Extract the (x, y) coordinate from the center of the cell holding the provided text.  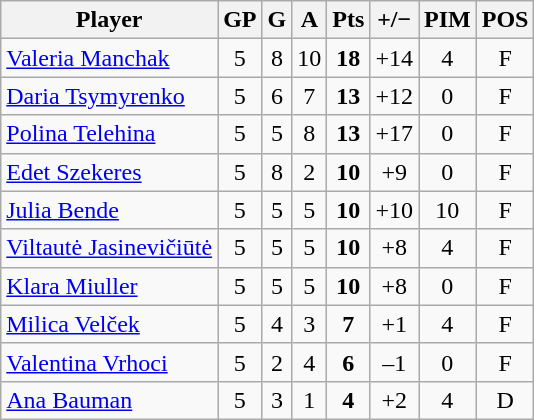
+12 (394, 96)
Player (110, 20)
+2 (394, 400)
POS (505, 20)
G (277, 20)
Edet Szekeres (110, 172)
Ana Bauman (110, 400)
+10 (394, 210)
Daria Tsymyrenko (110, 96)
Pts (348, 20)
18 (348, 58)
Valeria Manchak (110, 58)
+9 (394, 172)
A (310, 20)
Milica Velček (110, 324)
+/− (394, 20)
+17 (394, 134)
Klara Miuller (110, 286)
+14 (394, 58)
Viltautė Jasinevičiūtė (110, 248)
Valentina Vrhoci (110, 362)
1 (310, 400)
PIM (447, 20)
–1 (394, 362)
GP (240, 20)
Julia Bende (110, 210)
+1 (394, 324)
Polina Telehina (110, 134)
D (505, 400)
